Find where the given text appears and provide that cell's center as (x, y) coordinate. 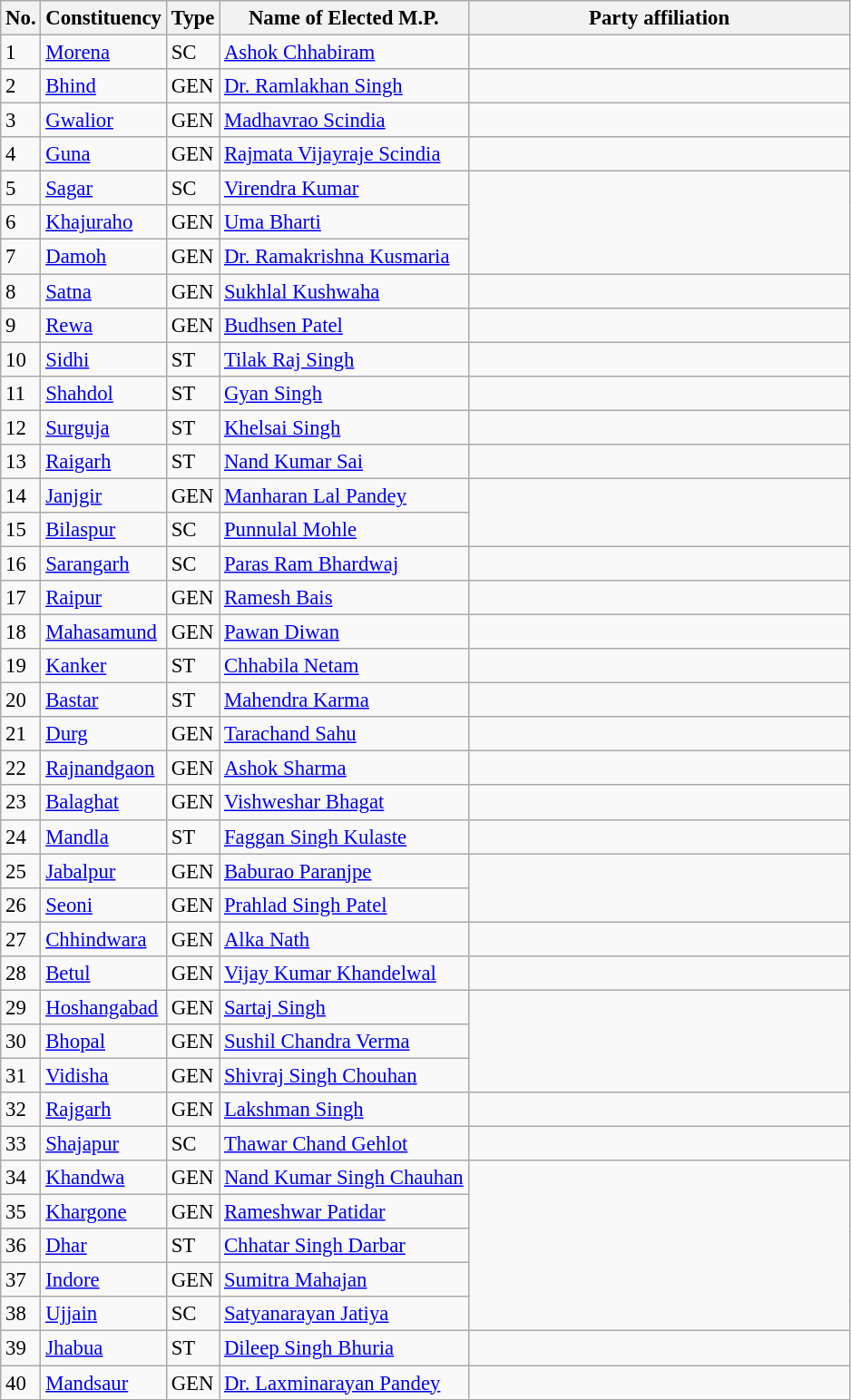
Mandla (103, 837)
Khelsai Singh (344, 427)
Party affiliation (659, 18)
Budhsen Patel (344, 325)
Pawan Diwan (344, 632)
Tarachand Sahu (344, 734)
33 (21, 1144)
Nand Kumar Singh Chauhan (344, 1178)
Ashok Sharma (344, 769)
Vishweshar Bhagat (344, 803)
Rajmata Vijayraje Scindia (344, 154)
Shivraj Singh Chouhan (344, 1075)
Punnulal Mohle (344, 530)
Uma Bharti (344, 222)
Tilak Raj Singh (344, 359)
37 (21, 1280)
Rajnandgaon (103, 769)
Morena (103, 53)
Dr. Ramakrishna Kusmaria (344, 257)
Bhopal (103, 1042)
Rajgarh (103, 1110)
Rameshwar Patidar (344, 1212)
27 (21, 939)
5 (21, 189)
Vidisha (103, 1075)
13 (21, 462)
6 (21, 222)
Kanker (103, 666)
Name of Elected M.P. (344, 18)
Vijay Kumar Khandelwal (344, 974)
36 (21, 1246)
Damoh (103, 257)
Bhind (103, 86)
Dileep Singh Bhuria (344, 1348)
Sagar (103, 189)
7 (21, 257)
Hoshangabad (103, 1007)
39 (21, 1348)
Manharan Lal Pandey (344, 495)
1 (21, 53)
23 (21, 803)
Durg (103, 734)
Alka Nath (344, 939)
Faggan Singh Kulaste (344, 837)
10 (21, 359)
Dhar (103, 1246)
24 (21, 837)
Bilaspur (103, 530)
25 (21, 871)
14 (21, 495)
28 (21, 974)
Paras Ram Bhardwaj (344, 563)
40 (21, 1383)
22 (21, 769)
18 (21, 632)
8 (21, 291)
29 (21, 1007)
Bastar (103, 700)
Mandsaur (103, 1383)
4 (21, 154)
9 (21, 325)
Nand Kumar Sai (344, 462)
Dr. Ramlakhan Singh (344, 86)
15 (21, 530)
Ujjain (103, 1315)
Janjgir (103, 495)
Satyanarayan Jatiya (344, 1315)
Balaghat (103, 803)
26 (21, 905)
Ashok Chhabiram (344, 53)
Jhabua (103, 1348)
Mahendra Karma (344, 700)
Gyan Singh (344, 393)
Sarangarh (103, 563)
Seoni (103, 905)
Sartaj Singh (344, 1007)
Mahasamund (103, 632)
11 (21, 393)
Prahlad Singh Patel (344, 905)
38 (21, 1315)
Shajapur (103, 1144)
32 (21, 1110)
21 (21, 734)
Indore (103, 1280)
Sukhlal Kushwaha (344, 291)
Constituency (103, 18)
Surguja (103, 427)
Khandwa (103, 1178)
Chhatar Singh Darbar (344, 1246)
Dr. Laxminarayan Pandey (344, 1383)
Guna (103, 154)
Sidhi (103, 359)
12 (21, 427)
Khajuraho (103, 222)
31 (21, 1075)
16 (21, 563)
3 (21, 121)
30 (21, 1042)
Satna (103, 291)
Khargone (103, 1212)
Baburao Paranjpe (344, 871)
Chhabila Netam (344, 666)
Virendra Kumar (344, 189)
Raipur (103, 598)
2 (21, 86)
Lakshman Singh (344, 1110)
Sushil Chandra Verma (344, 1042)
Betul (103, 974)
Gwalior (103, 121)
34 (21, 1178)
Type (192, 18)
No. (21, 18)
Ramesh Bais (344, 598)
17 (21, 598)
Thawar Chand Gehlot (344, 1144)
Shahdol (103, 393)
35 (21, 1212)
19 (21, 666)
Sumitra Mahajan (344, 1280)
Jabalpur (103, 871)
Chhindwara (103, 939)
Madhavrao Scindia (344, 121)
Raigarh (103, 462)
Rewa (103, 325)
20 (21, 700)
